Return (x, y) of the center of cell containing provided text 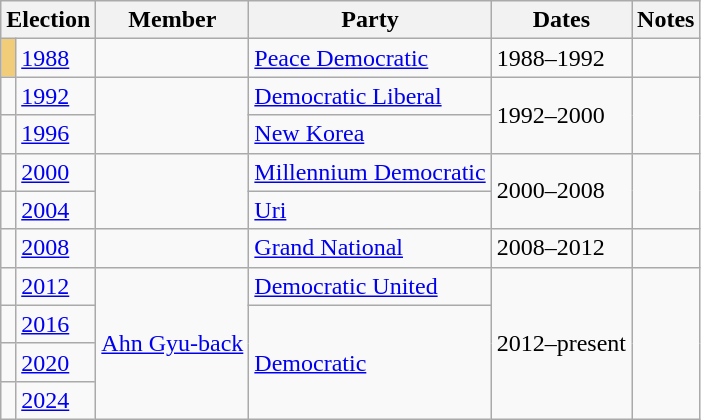
2016 (56, 324)
1996 (56, 134)
1992–2000 (561, 115)
2000 (56, 172)
Uri (370, 210)
2008 (56, 248)
Member (172, 20)
2004 (56, 210)
2012–present (561, 343)
Grand National (370, 248)
2008–2012 (561, 248)
Dates (561, 20)
1988 (56, 58)
2020 (56, 362)
Democratic Liberal (370, 96)
Party (370, 20)
Millennium Democratic (370, 172)
2000–2008 (561, 191)
1992 (56, 96)
2012 (56, 286)
1988–1992 (561, 58)
Democratic United (370, 286)
2024 (56, 400)
New Korea (370, 134)
Ahn Gyu-back (172, 343)
Democratic (370, 362)
Notes (666, 20)
Peace Democratic (370, 58)
Election (48, 20)
